Provide the [X, Y] coordinate of the cell's center where the given text is located.  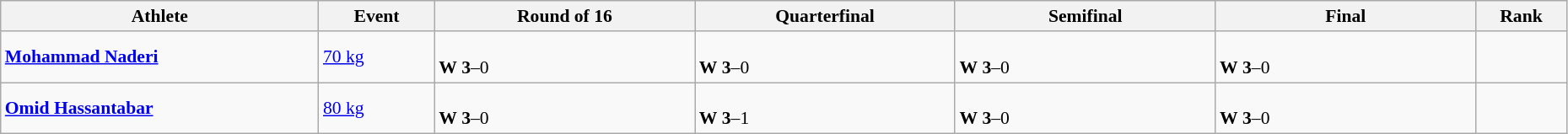
Semifinal [1085, 16]
Event [376, 16]
Mohammad Naderi [160, 57]
70 kg [376, 57]
Final [1346, 16]
Omid Hassantabar [160, 108]
Rank [1522, 16]
Athlete [160, 16]
W 3–1 [825, 108]
Quarterfinal [825, 16]
Round of 16 [565, 16]
80 kg [376, 108]
